Identify which cell holds the provided text, then report its [x, y] central coordinate. 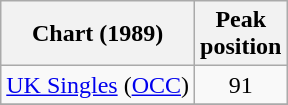
UK Singles (OCC) [98, 85]
91 [241, 85]
Peakposition [241, 34]
Chart (1989) [98, 34]
